Return [X, Y] of the center of cell containing provided text 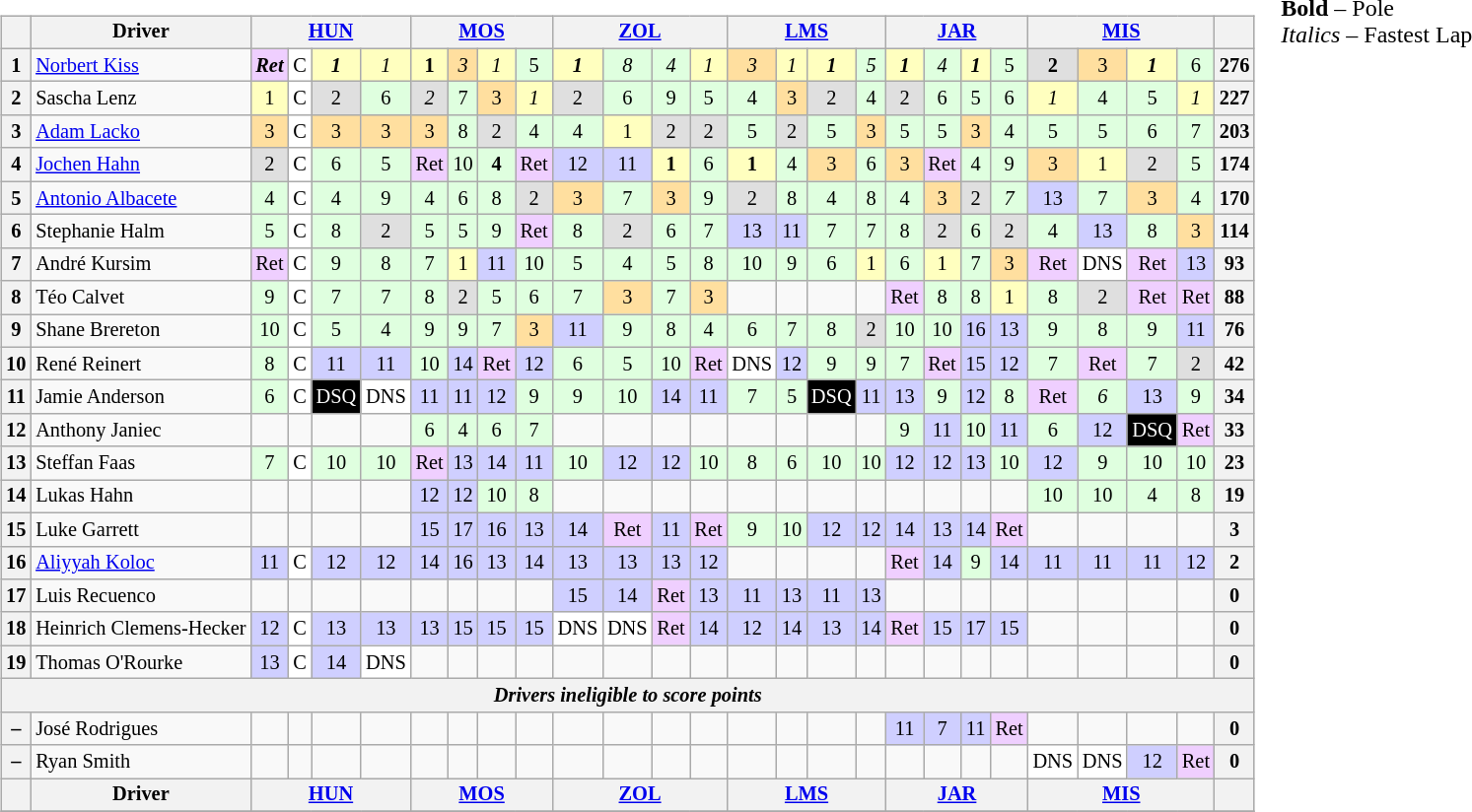
José Rodrigues [140, 728]
Jamie Anderson [140, 397]
Stephanie Halm [140, 232]
23 [1234, 463]
88 [1234, 298]
Norbert Kiss [140, 65]
Jochen Hahn [140, 165]
Heinrich Clemens-Hecker [140, 629]
Aliyyah Koloc [140, 563]
227 [1234, 99]
33 [1234, 431]
42 [1234, 364]
93 [1234, 264]
Téo Calvet [140, 298]
276 [1234, 65]
Shane Brereton [140, 331]
114 [1234, 232]
76 [1234, 331]
Lukas Hahn [140, 497]
174 [1234, 165]
Adam Lacko [140, 132]
34 [1234, 397]
Steffan Faas [140, 463]
18 [16, 629]
André Kursim [140, 264]
Anthony Janiec [140, 431]
Luis Recuenco [140, 596]
203 [1234, 132]
Thomas O'Rourke [140, 662]
René Reinert [140, 364]
Drivers ineligible to score points [627, 696]
Luke Garrett [140, 529]
170 [1234, 198]
Ryan Smith [140, 762]
Antonio Albacete [140, 198]
Sascha Lenz [140, 99]
